Scan for the cell matching the given text and deliver its (X, Y) coordinate at center. 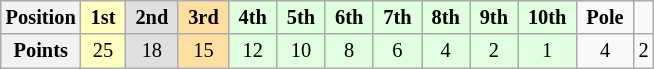
4th (253, 17)
10 (301, 51)
1 (547, 51)
15 (203, 51)
8 (349, 51)
18 (152, 51)
7th (397, 17)
Position (41, 17)
5th (301, 17)
8th (446, 17)
12 (253, 51)
6th (349, 17)
1st (104, 17)
Points (41, 51)
2nd (152, 17)
Pole (604, 17)
6 (397, 51)
10th (547, 17)
25 (104, 51)
3rd (203, 17)
9th (494, 17)
